Pinpoint the cell where the given text exists, returning its [x, y] midpoint coordinate. 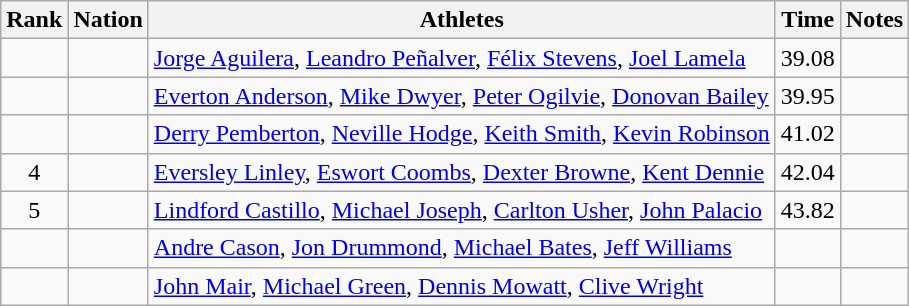
John Mair, Michael Green, Dennis Mowatt, Clive Wright [462, 286]
Nation [108, 20]
Jorge Aguilera, Leandro Peñalver, Félix Stevens, Joel Lamela [462, 58]
Andre Cason, Jon Drummond, Michael Bates, Jeff Williams [462, 248]
5 [34, 210]
43.82 [808, 210]
Everton Anderson, Mike Dwyer, Peter Ogilvie, Donovan Bailey [462, 96]
Rank [34, 20]
Eversley Linley, Eswort Coombs, Dexter Browne, Kent Dennie [462, 172]
Athletes [462, 20]
41.02 [808, 134]
42.04 [808, 172]
Derry Pemberton, Neville Hodge, Keith Smith, Kevin Robinson [462, 134]
Lindford Castillo, Michael Joseph, Carlton Usher, John Palacio [462, 210]
39.08 [808, 58]
Notes [874, 20]
39.95 [808, 96]
Time [808, 20]
4 [34, 172]
